Scan for the cell matching the given text and deliver its (X, Y) coordinate at center. 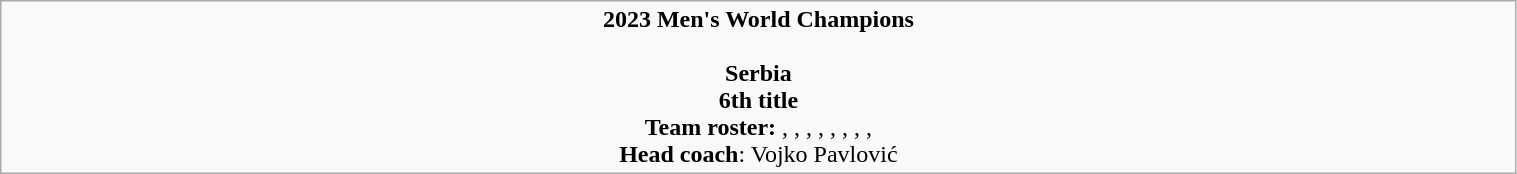
2023 Men's World ChampionsSerbia6th titleTeam roster: , , , , , , , , Head coach: Vojko Pavlović (758, 88)
